Capture the cell that displays the provided text and extract its (X, Y) central coordinate. 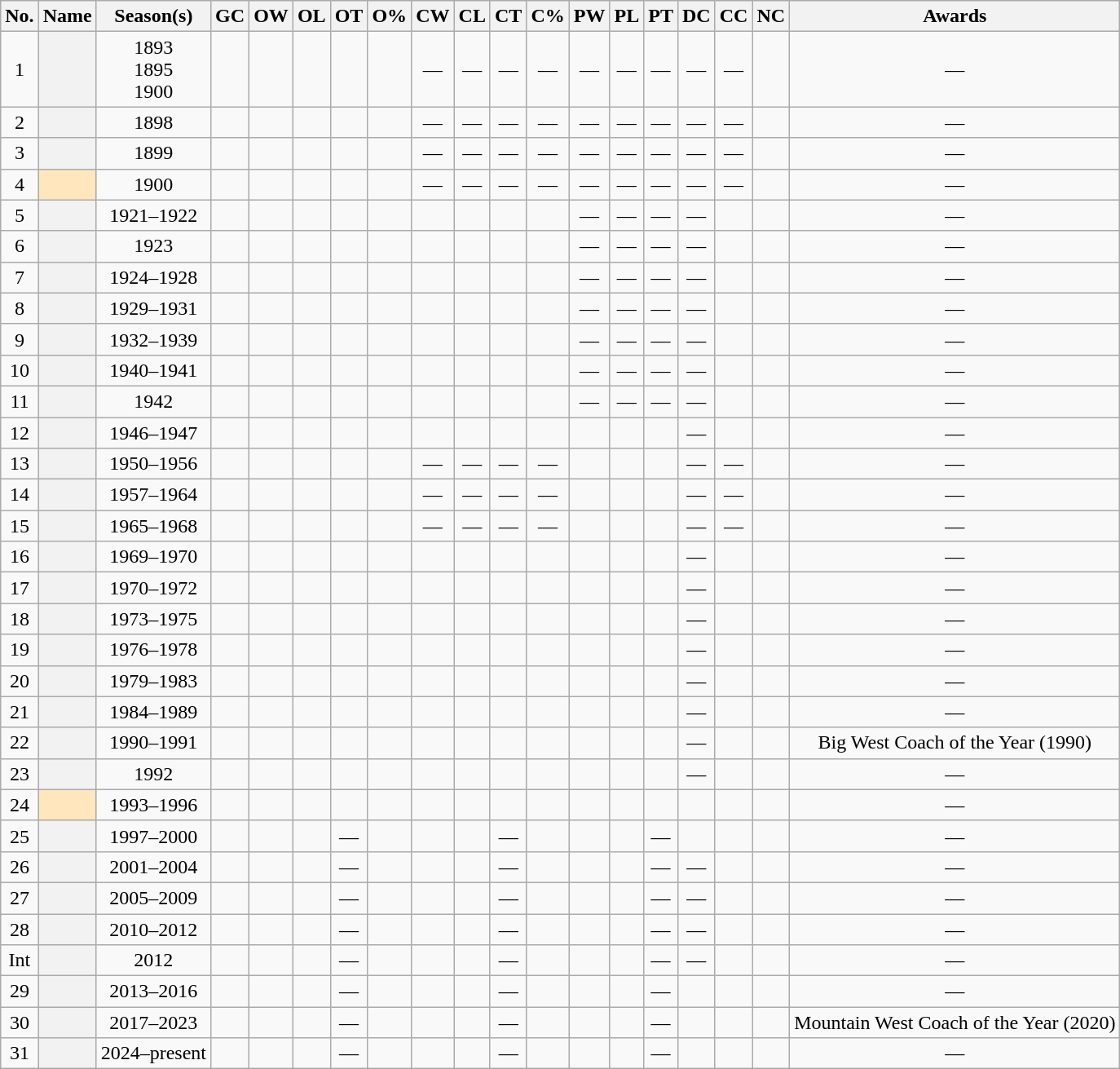
4 (20, 184)
O% (390, 16)
Big West Coach of the Year (1990) (955, 743)
PW (589, 16)
No. (20, 16)
PT (661, 16)
2010–2012 (153, 929)
30 (20, 1023)
13 (20, 464)
OW (271, 16)
31 (20, 1054)
25 (20, 836)
1984–1989 (153, 712)
1 (20, 69)
26 (20, 867)
29 (20, 992)
1969–1970 (153, 557)
19 (20, 650)
1942 (153, 401)
Int (20, 961)
1924–1928 (153, 277)
GC (230, 16)
23 (20, 774)
1990–1991 (153, 743)
1970–1972 (153, 588)
5 (20, 215)
1899 (153, 153)
17 (20, 588)
20 (20, 681)
15 (20, 526)
24 (20, 805)
10 (20, 370)
1898 (153, 122)
CW (433, 16)
1900 (153, 184)
1946–1947 (153, 433)
28 (20, 929)
1923 (153, 246)
NC (771, 16)
1940–1941 (153, 370)
14 (20, 495)
2013–2016 (153, 992)
2001–2004 (153, 867)
2024–present (153, 1054)
Season(s) (153, 16)
2005–2009 (153, 898)
1932–1939 (153, 339)
1921–1922 (153, 215)
3 (20, 153)
1957–1964 (153, 495)
Mountain West Coach of the Year (2020) (955, 1023)
1973–1975 (153, 619)
6 (20, 246)
1929–1931 (153, 308)
22 (20, 743)
12 (20, 433)
2012 (153, 961)
7 (20, 277)
OL (311, 16)
PL (627, 16)
Awards (955, 16)
9 (20, 339)
OT (349, 16)
1965–1968 (153, 526)
1993–1996 (153, 805)
CL (472, 16)
DC (696, 16)
1992 (153, 774)
CC (734, 16)
2017–2023 (153, 1023)
11 (20, 401)
18 (20, 619)
1997–2000 (153, 836)
8 (20, 308)
27 (20, 898)
21 (20, 712)
189318951900 (153, 69)
16 (20, 557)
1976–1978 (153, 650)
1979–1983 (153, 681)
CT (508, 16)
1950–1956 (153, 464)
C% (548, 16)
Name (67, 16)
2 (20, 122)
